Identify which cell holds the provided text, then report its (x, y) central coordinate. 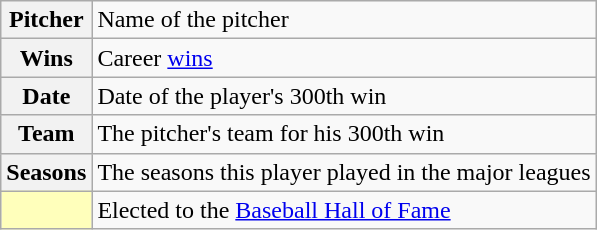
Date of the player's 300th win (344, 96)
Name of the pitcher (344, 20)
Seasons (46, 172)
Wins (46, 58)
The pitcher's team for his 300th win (344, 134)
Date (46, 96)
Career wins (344, 58)
Elected to the Baseball Hall of Fame (344, 210)
The seasons this player played in the major leagues (344, 172)
Team (46, 134)
Pitcher (46, 20)
